Search for the cell housing the specified text and yield its (x, y) center coordinate. 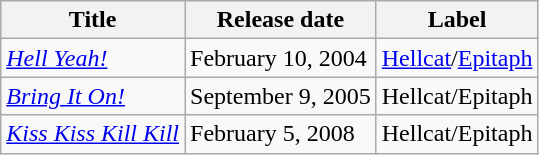
September 9, 2005 (281, 96)
February 5, 2008 (281, 134)
Title (93, 20)
Label (457, 20)
Hell Yeah! (93, 58)
Bring It On! (93, 96)
Kiss Kiss Kill Kill (93, 134)
February 10, 2004 (281, 58)
Release date (281, 20)
